Capture the cell that displays the provided text and extract its [x, y] central coordinate. 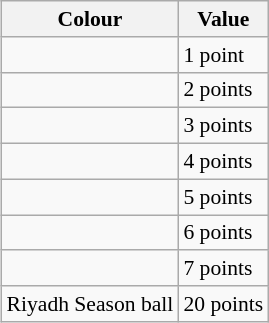
Value [223, 19]
Riyadh Season ball [90, 304]
4 points [223, 161]
Colour [90, 19]
20 points [223, 304]
7 points [223, 268]
1 point [223, 54]
3 points [223, 126]
2 points [223, 90]
6 points [223, 232]
5 points [223, 197]
